Pinpoint the cell where the given text exists, returning its (x, y) midpoint coordinate. 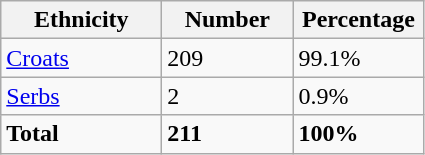
2 (228, 96)
Croats (82, 58)
209 (228, 58)
Ethnicity (82, 20)
Percentage (358, 20)
Total (82, 134)
99.1% (358, 58)
100% (358, 134)
0.9% (358, 96)
Number (228, 20)
Serbs (82, 96)
211 (228, 134)
